Pinpoint the cell where the given text exists, returning its (x, y) midpoint coordinate. 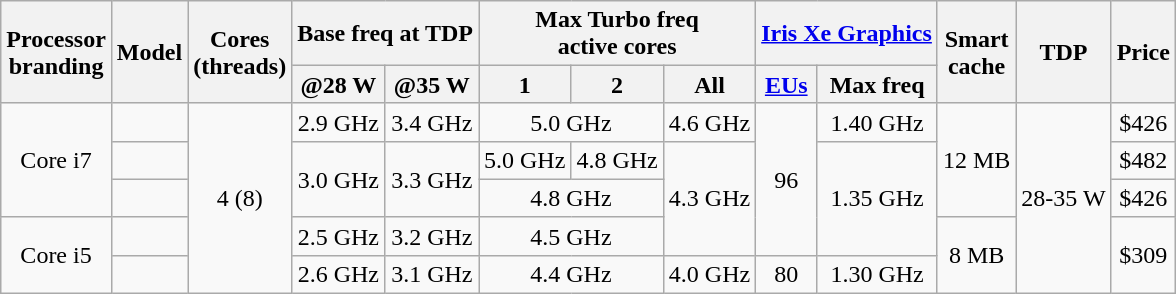
Cores(threads) (240, 52)
3.4 GHz (432, 122)
28-35 W (1064, 198)
Max Turbo freqactive cores (616, 34)
80 (786, 275)
Smartcache (976, 52)
All (709, 84)
4.0 GHz (709, 275)
4.5 GHz (570, 236)
$482 (1143, 160)
1 (524, 84)
96 (786, 179)
4 (8) (240, 198)
TDP (1064, 52)
3.0 GHz (338, 179)
Core i5 (56, 255)
Model (149, 52)
$309 (1143, 255)
Max freq (878, 84)
4.3 GHz (709, 198)
Core i7 (56, 160)
EUs (786, 84)
Base freq at TDP (386, 34)
3.2 GHz (432, 236)
2.6 GHz (338, 275)
Processorbranding (56, 52)
1.30 GHz (878, 275)
@35 W (432, 84)
@28 W (338, 84)
2.5 GHz (338, 236)
1.40 GHz (878, 122)
3.3 GHz (432, 179)
2.9 GHz (338, 122)
8 MB (976, 255)
1.35 GHz (878, 198)
4.4 GHz (570, 275)
Price (1143, 52)
4.6 GHz (709, 122)
12 MB (976, 160)
Iris Xe Graphics (847, 34)
3.1 GHz (432, 275)
2 (617, 84)
